Return (X, Y) of the center of cell containing provided text 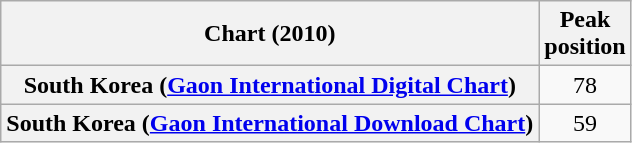
59 (585, 123)
78 (585, 85)
South Korea (Gaon International Digital Chart) (270, 85)
South Korea (Gaon International Download Chart) (270, 123)
Peakposition (585, 34)
Chart (2010) (270, 34)
